Locate the cell with the specified text and output its [x, y] center coordinate. 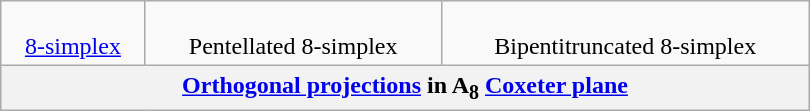
8-simplex [73, 34]
Pentellated 8-simplex [293, 34]
Bipentitruncated 8-simplex [625, 34]
Orthogonal projections in A8 Coxeter plane [405, 88]
